For the text-containing cell, return its midpoint in [X, Y] coordinate format. 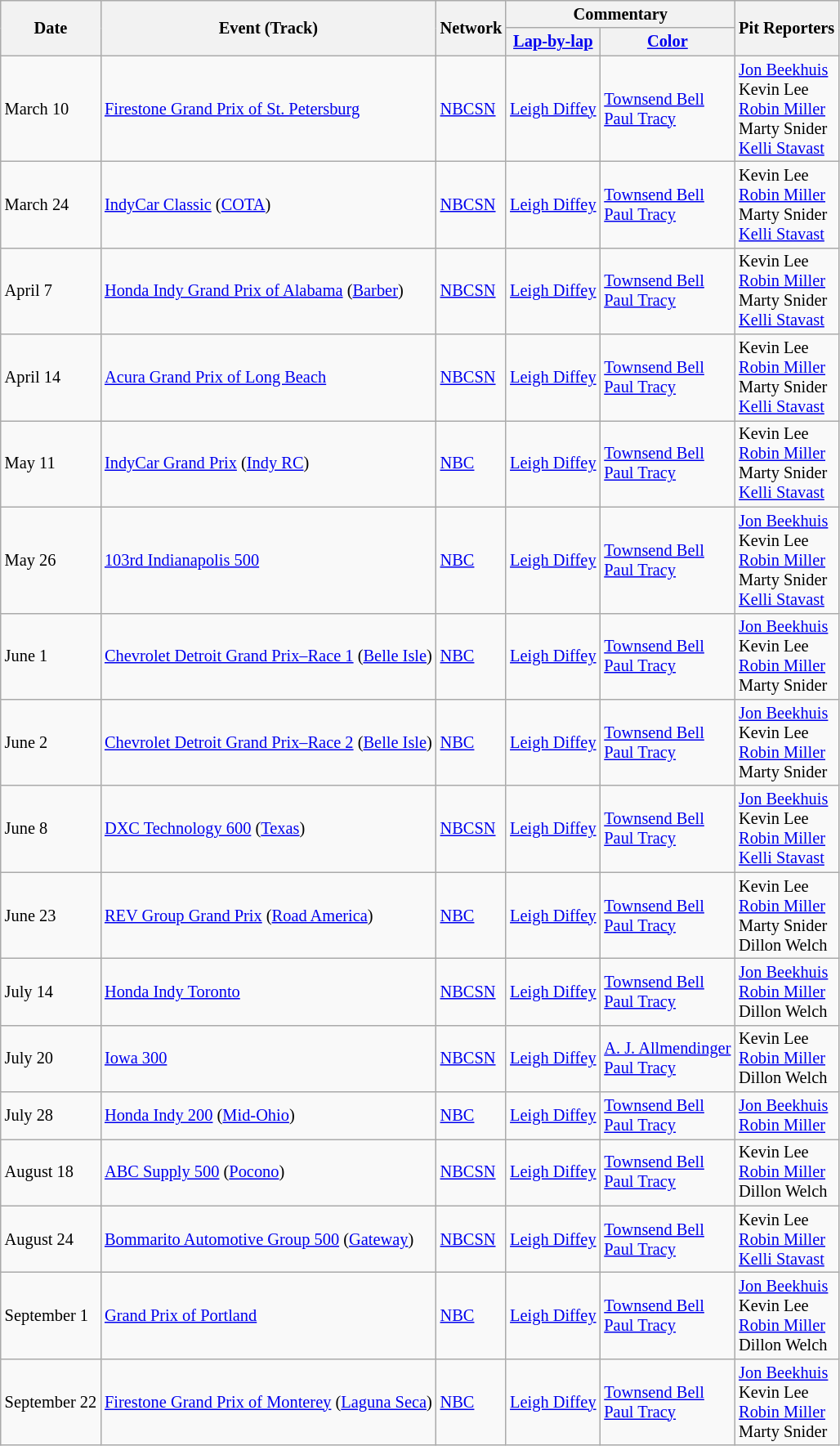
IndyCar Grand Prix (Indy RC) [268, 463]
April 7 [51, 291]
June 2 [51, 742]
Commentary [620, 14]
103rd Indianapolis 500 [268, 560]
June 1 [51, 656]
June 8 [51, 829]
Honda Indy Toronto [268, 992]
Jon BeekhuisKevin LeeRobin MillerDillon Welch [786, 1315]
IndyCar Classic (COTA) [268, 204]
A. J. AllmendingerPaul Tracy [667, 1059]
August 18 [51, 1172]
Bommarito Automotive Group 500 (Gateway) [268, 1239]
Date [51, 28]
Honda Indy 200 (Mid-Ohio) [268, 1116]
March 24 [51, 204]
Chevrolet Detroit Grand Prix–Race 1 (Belle Isle) [268, 656]
June 23 [51, 916]
March 10 [51, 109]
September 22 [51, 1402]
Jon BeekhuisRobin Miller [786, 1116]
April 14 [51, 378]
Chevrolet Detroit Grand Prix–Race 2 (Belle Isle) [268, 742]
Kevin LeeRobin MillerKelli Stavast [786, 1239]
Lap-by-lap [552, 42]
Jon BeekhuisKevin LeeRobin MillerKelli Stavast [786, 829]
Firestone Grand Prix of Monterey (Laguna Seca) [268, 1402]
July 20 [51, 1059]
July 28 [51, 1116]
July 14 [51, 992]
May 11 [51, 463]
Grand Prix of Portland [268, 1315]
Color [667, 42]
Network [471, 28]
Acura Grand Prix of Long Beach [268, 378]
Firestone Grand Prix of St. Petersburg [268, 109]
Pit Reporters [786, 28]
August 24 [51, 1239]
Honda Indy Grand Prix of Alabama (Barber) [268, 291]
Event (Track) [268, 28]
Kevin LeeRobin MillerMarty SniderDillon Welch [786, 916]
Jon BeekhuisRobin MillerDillon Welch [786, 992]
Iowa 300 [268, 1059]
REV Group Grand Prix (Road America) [268, 916]
May 26 [51, 560]
ABC Supply 500 (Pocono) [268, 1172]
DXC Technology 600 (Texas) [268, 829]
September 1 [51, 1315]
